Determine the (X, Y) coordinate at the center of the cell enclosing the given text.  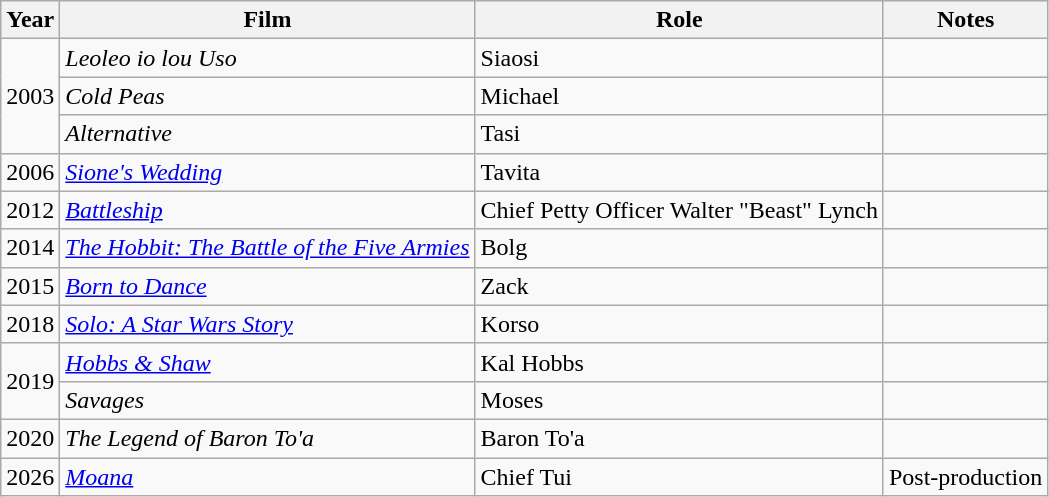
2015 (30, 286)
Bolg (679, 248)
The Legend of Baron To'a (268, 438)
2012 (30, 210)
Michael (679, 96)
Alternative (268, 134)
2003 (30, 96)
2019 (30, 381)
2026 (30, 477)
Role (679, 20)
2006 (30, 172)
Savages (268, 400)
2020 (30, 438)
Film (268, 20)
Post-production (965, 477)
Solo: A Star Wars Story (268, 324)
Leoleo io lou Uso (268, 58)
Born to Dance (268, 286)
Chief Tui (679, 477)
Moses (679, 400)
Moana (268, 477)
Siaosi (679, 58)
2018 (30, 324)
Battleship (268, 210)
Cold Peas (268, 96)
Zack (679, 286)
Notes (965, 20)
The Hobbit: The Battle of the Five Armies (268, 248)
Sione's Wedding (268, 172)
Hobbs & Shaw (268, 362)
Chief Petty Officer Walter "Beast" Lynch (679, 210)
Korso (679, 324)
2014 (30, 248)
Year (30, 20)
Tasi (679, 134)
Kal Hobbs (679, 362)
Baron To'a (679, 438)
Tavita (679, 172)
